Pinpoint the cell where the given text exists, returning its [X, Y] midpoint coordinate. 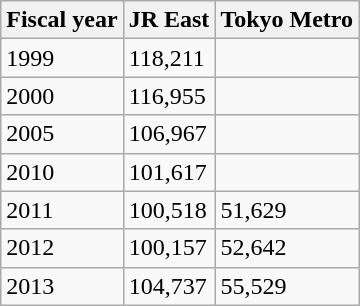
100,157 [169, 248]
100,518 [169, 210]
51,629 [287, 210]
55,529 [287, 286]
118,211 [169, 58]
101,617 [169, 172]
1999 [62, 58]
104,737 [169, 286]
JR East [169, 20]
2000 [62, 96]
106,967 [169, 134]
Tokyo Metro [287, 20]
2005 [62, 134]
2013 [62, 286]
2011 [62, 210]
Fiscal year [62, 20]
116,955 [169, 96]
2010 [62, 172]
52,642 [287, 248]
2012 [62, 248]
